Scan for the cell matching the given text and deliver its [X, Y] coordinate at center. 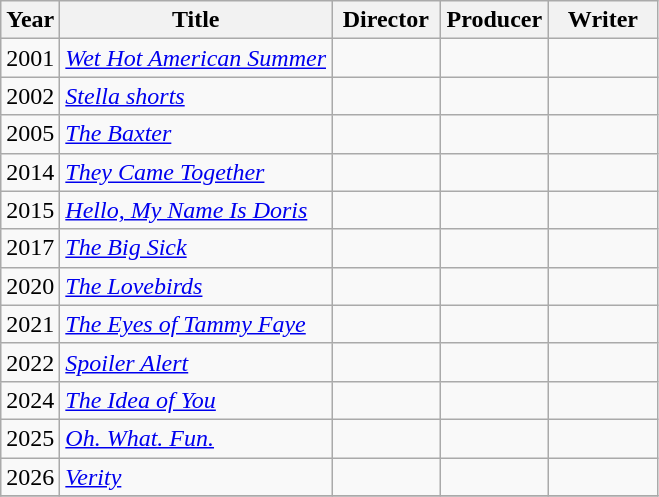
They Came Together [196, 172]
Title [196, 20]
The Big Sick [196, 248]
Director [386, 20]
Spoiler Alert [196, 362]
2022 [30, 362]
Producer [494, 20]
2014 [30, 172]
2005 [30, 134]
Year [30, 20]
2015 [30, 210]
2001 [30, 58]
2017 [30, 248]
The Idea of You [196, 400]
Stella shorts [196, 96]
Oh. What. Fun. [196, 438]
2020 [30, 286]
2024 [30, 400]
The Lovebirds [196, 286]
2021 [30, 324]
2025 [30, 438]
2002 [30, 96]
Writer [604, 20]
Wet Hot American Summer [196, 58]
2026 [30, 477]
Verity [196, 477]
Hello, My Name Is Doris [196, 210]
The Baxter [196, 134]
The Eyes of Tammy Faye [196, 324]
